Output the (X, Y) coordinate of the center of the cell containing the given text.  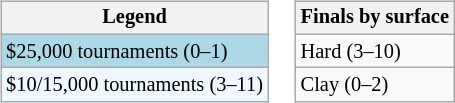
Legend (134, 18)
$10/15,000 tournaments (3–11) (134, 85)
$25,000 tournaments (0–1) (134, 51)
Hard (3–10) (375, 51)
Clay (0–2) (375, 85)
Finals by surface (375, 18)
